Identify which cell holds the provided text, then report its (X, Y) central coordinate. 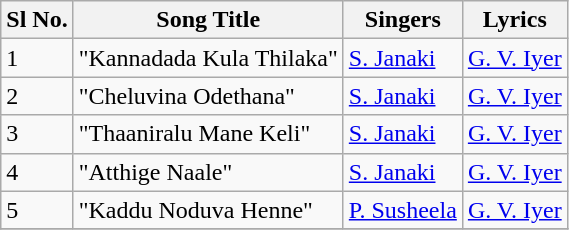
2 (37, 96)
P. Susheela (402, 210)
Lyrics (514, 20)
"Kaddu Noduva Henne" (208, 210)
4 (37, 172)
"Thaaniralu Mane Keli" (208, 134)
5 (37, 210)
Singers (402, 20)
"Kannadada Kula Thilaka" (208, 58)
Song Title (208, 20)
Sl No. (37, 20)
1 (37, 58)
3 (37, 134)
"Atthige Naale" (208, 172)
"Cheluvina Odethana" (208, 96)
